From the cell containing the given text, extract its center point as (X, Y) coordinate. 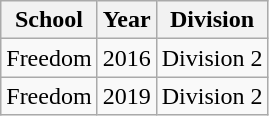
Year (126, 20)
2019 (126, 96)
2016 (126, 58)
Division (212, 20)
School (49, 20)
